Return (x, y) of the center of cell containing provided text 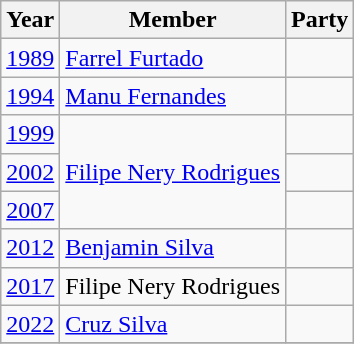
2017 (30, 286)
2002 (30, 172)
Farrel Furtado (173, 58)
1999 (30, 134)
Year (30, 20)
1989 (30, 58)
Cruz Silva (173, 324)
Party (320, 20)
2007 (30, 210)
1994 (30, 96)
Benjamin Silva (173, 248)
2022 (30, 324)
Manu Fernandes (173, 96)
2012 (30, 248)
Member (173, 20)
